For the text-containing cell, return its midpoint in (X, Y) coordinate format. 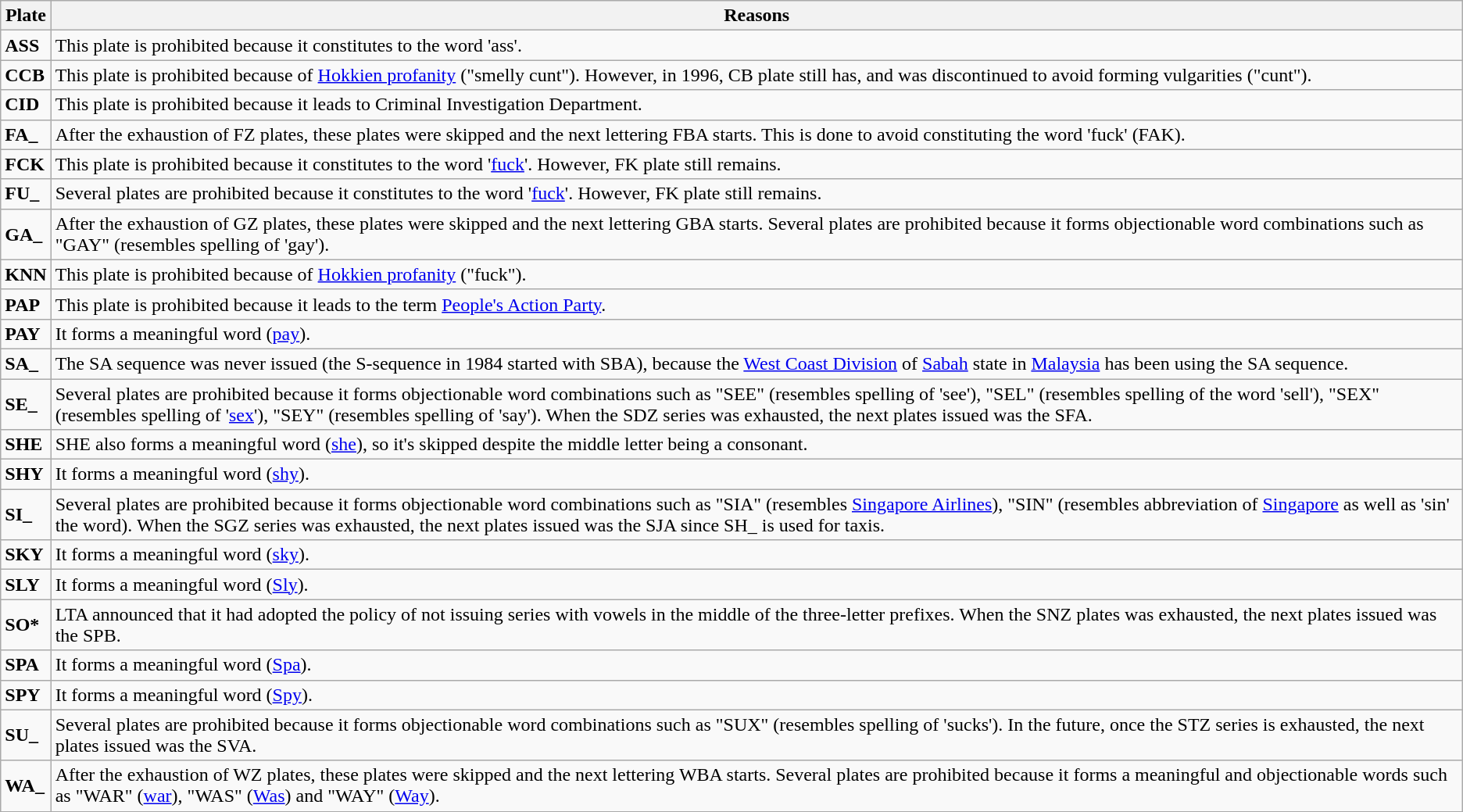
This plate is prohibited because it leads to Criminal Investigation Department. (757, 105)
It forms a meaningful word (Sly). (757, 585)
Reasons (757, 16)
SHY (26, 474)
SHE also forms a meaningful word (she), so it's skipped despite the middle letter being a consonant. (757, 445)
PAP (26, 304)
SO* (26, 625)
SA_ (26, 363)
FA_ (26, 134)
SHE (26, 445)
SLY (26, 585)
It forms a meaningful word (sky). (757, 555)
CID (26, 105)
It forms a meaningful word (shy). (757, 474)
SU_ (26, 735)
WA_ (26, 786)
It forms a meaningful word (pay). (757, 334)
KNN (26, 274)
SPA (26, 665)
It forms a meaningful word (Spa). (757, 665)
This plate is prohibited because it leads to the term People's Action Party. (757, 304)
Plate (26, 16)
This plate is prohibited because it constitutes to the word 'ass'. (757, 45)
FU_ (26, 194)
SPY (26, 695)
ASS (26, 45)
This plate is prohibited because of Hokkien profanity ("fuck"). (757, 274)
SI_ (26, 514)
It forms a meaningful word (Spy). (757, 695)
SKY (26, 555)
SE_ (26, 403)
GA_ (26, 234)
CCB (26, 75)
FCK (26, 164)
Several plates are prohibited because it constitutes to the word 'fuck'. However, FK plate still remains. (757, 194)
PAY (26, 334)
This plate is prohibited because it constitutes to the word 'fuck'. However, FK plate still remains. (757, 164)
